Output the (X, Y) coordinate of the center of the cell containing the given text.  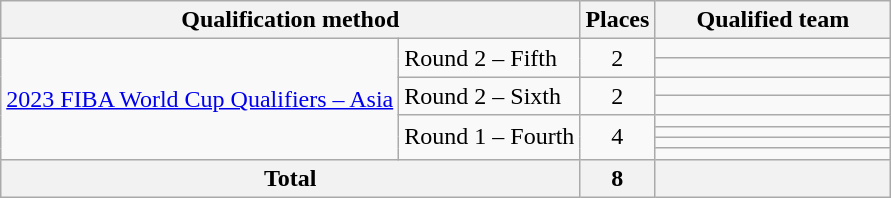
Round 2 – Fifth (490, 58)
Qualified team (773, 20)
8 (618, 178)
Total (290, 178)
2023 FIBA World Cup Qualifiers – Asia (200, 99)
Round 2 – Sixth (490, 96)
Qualification method (290, 20)
Round 1 – Fourth (490, 137)
4 (618, 137)
Places (618, 20)
